Identify which cell holds the provided text, then report its (x, y) central coordinate. 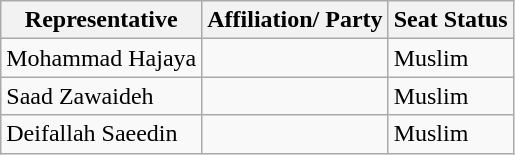
Representative (102, 20)
Mohammad Hajaya (102, 58)
Saad Zawaideh (102, 96)
Affiliation/ Party (295, 20)
Seat Status (450, 20)
Deifallah Saeedin (102, 134)
